Identify which cell holds the provided text, then report its (x, y) central coordinate. 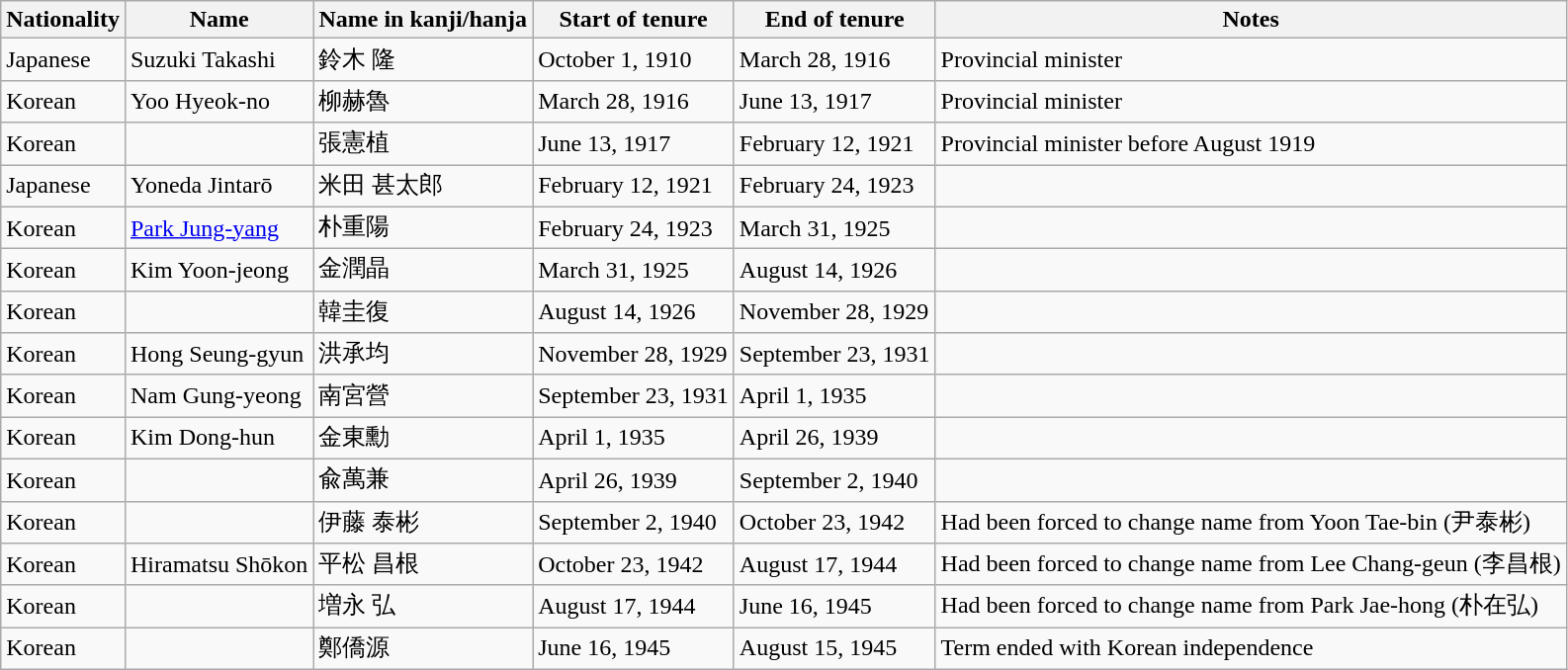
Nam Gung-yeong (218, 395)
鄭僑源 (423, 648)
柳赫魯 (423, 101)
Name in kanji/hanja (423, 20)
朴重陽 (423, 227)
Hong Seung-gyun (218, 354)
増永 弘 (423, 607)
平松 昌根 (423, 565)
洪承均 (423, 354)
Start of tenure (634, 20)
金潤晶 (423, 271)
Name (218, 20)
October 1, 1910 (634, 59)
Term ended with Korean independence (1251, 648)
Had been forced to change name from Park Jae-hong (朴在弘) (1251, 607)
米田 甚太郎 (423, 186)
Had been forced to change name from Yoon Tae-bin (尹泰彬) (1251, 522)
Suzuki Takashi (218, 59)
兪萬兼 (423, 480)
Hiramatsu Shōkon (218, 565)
End of tenure (834, 20)
Provincial minister before August 1919 (1251, 144)
張憲植 (423, 144)
金東勳 (423, 439)
Notes (1251, 20)
Yoo Hyeok-no (218, 101)
August 15, 1945 (834, 648)
南宮營 (423, 395)
韓圭復 (423, 312)
Had been forced to change name from Lee Chang-geun (李昌根) (1251, 565)
鈴木 隆 (423, 59)
Kim Yoon-jeong (218, 271)
Nationality (63, 20)
伊藤 泰彬 (423, 522)
Yoneda Jintarō (218, 186)
Park Jung-yang (218, 227)
Kim Dong-hun (218, 439)
